Search for the cell housing the specified text and yield its (X, Y) center coordinate. 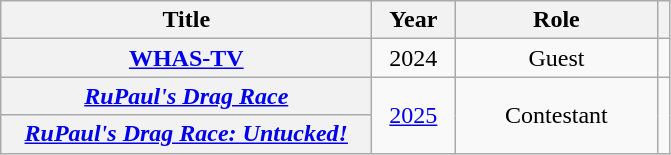
Contestant (556, 115)
Year (414, 20)
RuPaul's Drag Race (186, 96)
Title (186, 20)
Role (556, 20)
RuPaul's Drag Race: Untucked! (186, 134)
2024 (414, 58)
WHAS-TV (186, 58)
2025 (414, 115)
Guest (556, 58)
